For the text-containing cell, return its midpoint in (x, y) coordinate format. 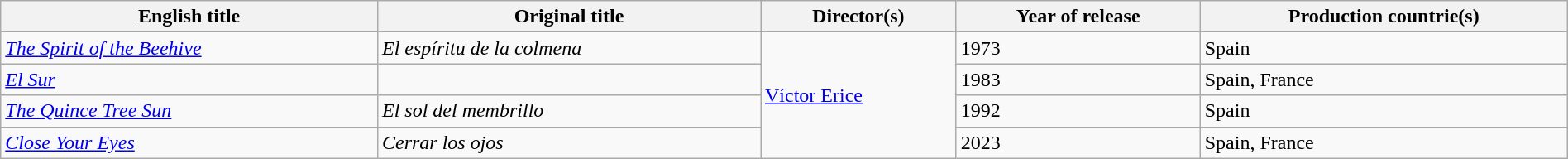
The Spirit of the Beehive (189, 48)
1973 (1078, 48)
Víctor Erice (858, 95)
English title (189, 17)
Cerrar los ojos (569, 142)
2023 (1078, 142)
Close Your Eyes (189, 142)
Year of release (1078, 17)
El sol del membrillo (569, 111)
1992 (1078, 111)
El espíritu de la colmena (569, 48)
El Sur (189, 79)
1983 (1078, 79)
Original title (569, 17)
Production countrie(s) (1384, 17)
The Quince Tree Sun (189, 111)
Director(s) (858, 17)
